Pinpoint the cell where the given text exists, returning its (X, Y) midpoint coordinate. 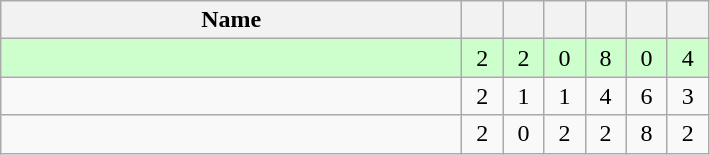
Name (232, 20)
3 (688, 96)
6 (646, 96)
